Search for the cell housing the specified text and yield its [x, y] center coordinate. 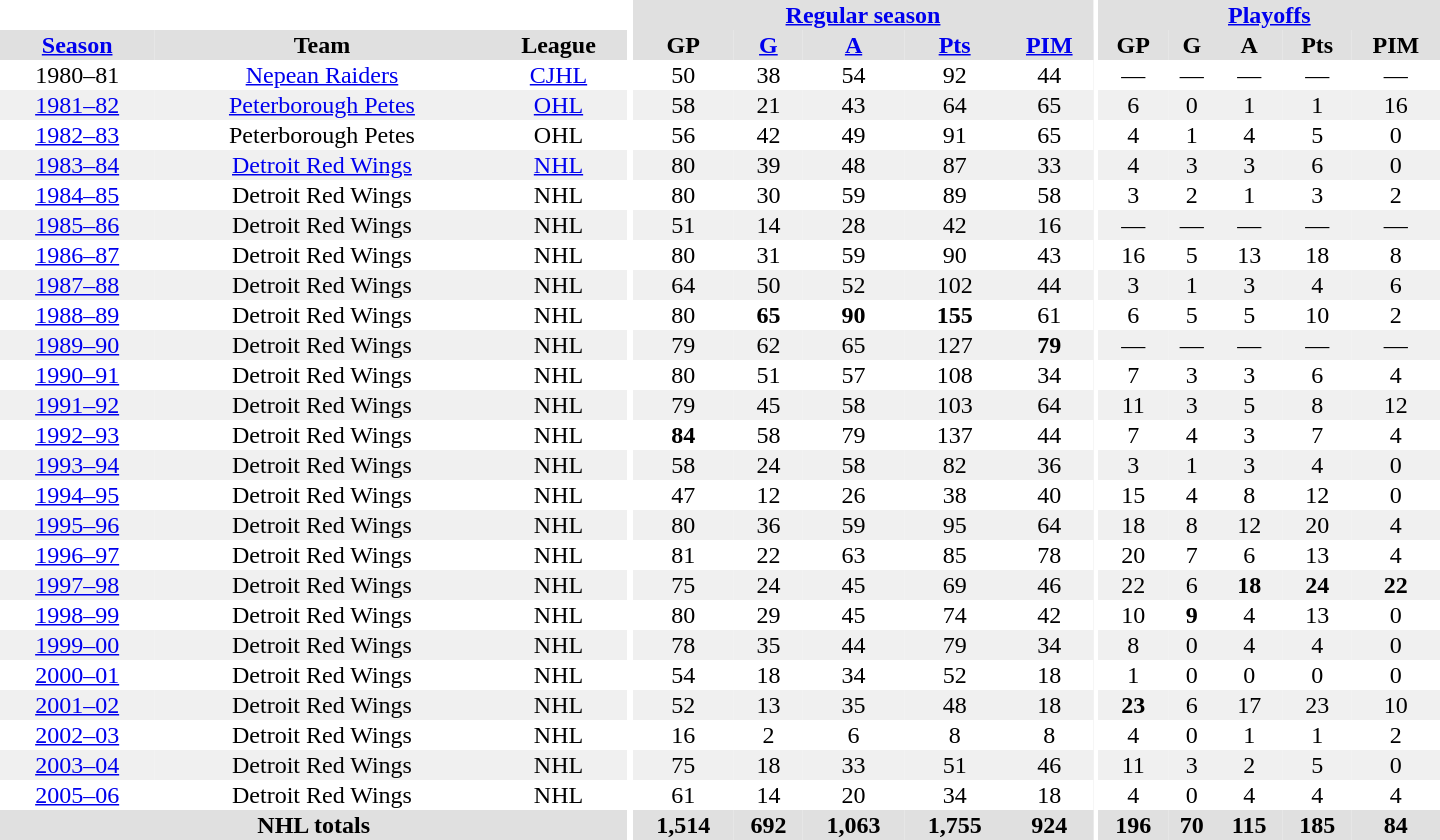
89 [954, 195]
2000–01 [77, 675]
69 [954, 585]
1994–95 [77, 495]
82 [954, 465]
1980–81 [77, 75]
Playoffs [1270, 15]
1997–98 [77, 585]
49 [854, 135]
1989–90 [77, 345]
Season [77, 45]
108 [954, 375]
692 [768, 825]
Team [322, 45]
1991–92 [77, 405]
95 [954, 525]
85 [954, 555]
1995–96 [77, 525]
57 [854, 375]
29 [768, 615]
39 [768, 165]
62 [768, 345]
137 [954, 435]
League [559, 45]
1987–88 [77, 285]
30 [768, 195]
81 [684, 555]
924 [1049, 825]
56 [684, 135]
15 [1134, 495]
1992–93 [77, 435]
9 [1192, 615]
127 [954, 345]
63 [854, 555]
1998–99 [77, 615]
155 [954, 315]
1,755 [954, 825]
91 [954, 135]
2005–06 [77, 795]
47 [684, 495]
185 [1318, 825]
1,514 [684, 825]
1986–87 [77, 255]
196 [1134, 825]
17 [1250, 705]
1,063 [854, 825]
31 [768, 255]
1984–85 [77, 195]
103 [954, 405]
87 [954, 165]
92 [954, 75]
1982–83 [77, 135]
1996–97 [77, 555]
2001–02 [77, 705]
1985–86 [77, 225]
21 [768, 105]
2002–03 [77, 735]
40 [1049, 495]
2003–04 [77, 765]
74 [954, 615]
26 [854, 495]
NHL totals [314, 825]
1993–94 [77, 465]
115 [1250, 825]
CJHL [559, 75]
1990–91 [77, 375]
70 [1192, 825]
1999–00 [77, 645]
1981–82 [77, 105]
1988–89 [77, 315]
28 [854, 225]
1983–84 [77, 165]
Regular season [864, 15]
102 [954, 285]
Nepean Raiders [322, 75]
